From the cell containing the given text, extract its center point as [X, Y] coordinate. 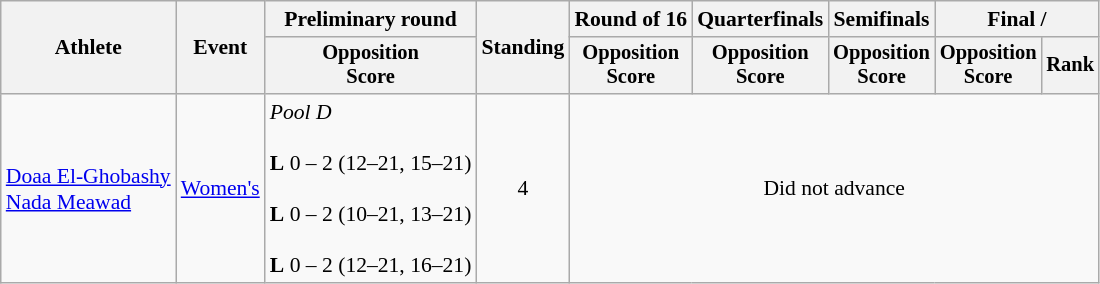
Preliminary round [371, 19]
Event [220, 48]
Rank [1070, 66]
Round of 16 [630, 19]
Standing [522, 48]
Pool DL 0 – 2 (12–21, 15–21)L 0 – 2 (10–21, 13–21)L 0 – 2 (12–21, 16–21) [371, 188]
Doaa El-GhobashyNada Meawad [88, 188]
Final / [1017, 19]
Semifinals [882, 19]
Women's [220, 188]
4 [522, 188]
Quarterfinals [760, 19]
Did not advance [834, 188]
Athlete [88, 48]
